Detect which cell encompasses the target text, then output its (X, Y) center coordinate. 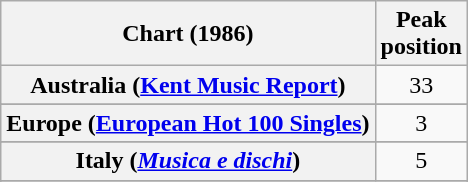
Peakposition (421, 34)
Europe (European Hot 100 Singles) (188, 123)
Italy (Musica e dischi) (188, 161)
5 (421, 161)
Chart (1986) (188, 34)
Australia (Kent Music Report) (188, 85)
3 (421, 123)
33 (421, 85)
